Scan for the cell matching the given text and deliver its (x, y) coordinate at center. 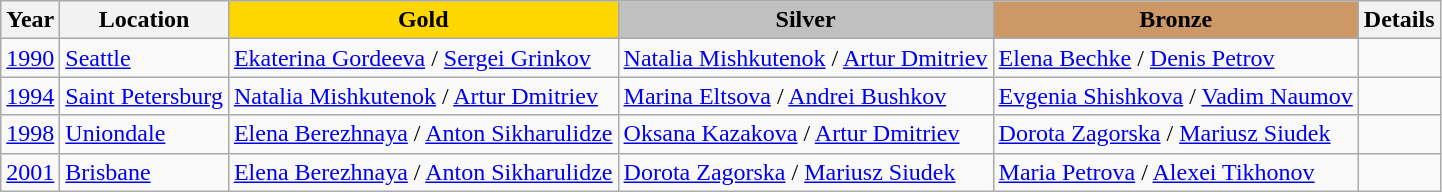
Silver (806, 20)
2001 (30, 172)
Elena Bechke / Denis Petrov (1176, 58)
Oksana Kazakova / Artur Dmitriev (806, 134)
Uniondale (144, 134)
Evgenia Shishkova / Vadim Naumov (1176, 96)
Details (1399, 20)
Ekaterina Gordeeva / Sergei Grinkov (423, 58)
1994 (30, 96)
Year (30, 20)
1990 (30, 58)
1998 (30, 134)
Brisbane (144, 172)
Gold (423, 20)
Location (144, 20)
Maria Petrova / Alexei Tikhonov (1176, 172)
Seattle (144, 58)
Saint Petersburg (144, 96)
Bronze (1176, 20)
Marina Eltsova / Andrei Bushkov (806, 96)
